For the text-containing cell, return its midpoint in [x, y] coordinate format. 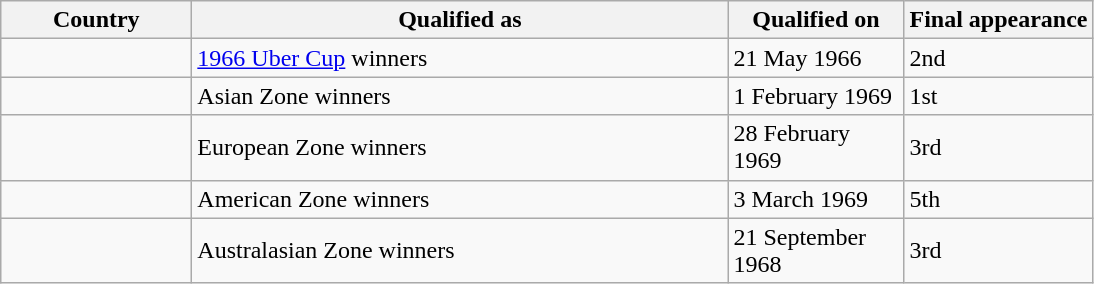
European Zone winners [460, 148]
3 March 1969 [816, 199]
28 February 1969 [816, 148]
2nd [998, 58]
Australasian Zone winners [460, 250]
1 February 1969 [816, 96]
American Zone winners [460, 199]
Asian Zone winners [460, 96]
Qualified on [816, 20]
21 September 1968 [816, 250]
Final appearance [998, 20]
Country [96, 20]
1966 Uber Cup winners [460, 58]
1st [998, 96]
5th [998, 199]
21 May 1966 [816, 58]
Qualified as [460, 20]
